Extract the [x, y] coordinate from the center of the cell holding the provided text.  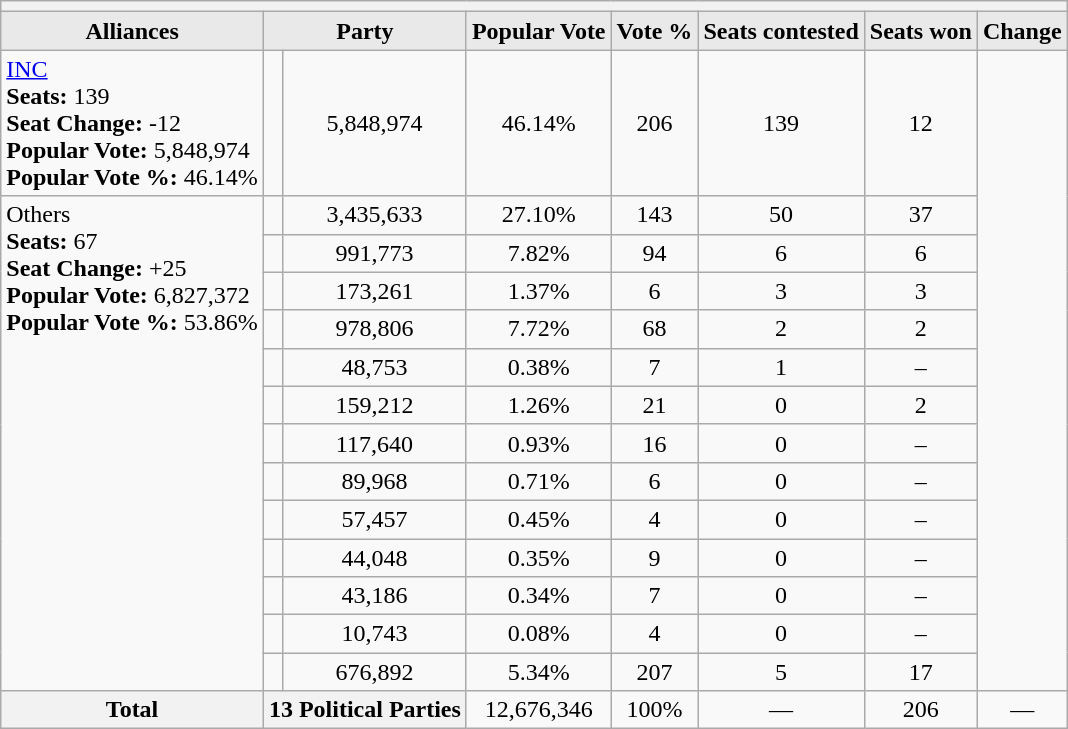
Change [1022, 31]
1.26% [538, 405]
Total [132, 710]
0.34% [538, 596]
159,212 [374, 405]
978,806 [374, 329]
12 [920, 123]
37 [920, 215]
173,261 [374, 291]
10,743 [374, 634]
100% [654, 710]
INCSeats: 139 Seat Change: -12 Popular Vote: 5,848,974Popular Vote %: 46.14% [132, 123]
7.82% [538, 253]
50 [781, 215]
0.45% [538, 519]
21 [654, 405]
OthersSeats: 67 Seat Change: +25Popular Vote: 6,827,372Popular Vote %: 53.86% [132, 444]
207 [654, 672]
94 [654, 253]
5.34% [538, 672]
43,186 [374, 596]
3,435,633 [374, 215]
48,753 [374, 367]
44,048 [374, 557]
5,848,974 [374, 123]
676,892 [374, 672]
1.37% [538, 291]
46.14% [538, 123]
0.93% [538, 443]
Vote % [654, 31]
143 [654, 215]
5 [781, 672]
0.35% [538, 557]
Party [364, 31]
9 [654, 557]
Alliances [132, 31]
13 Political Parties [364, 710]
17 [920, 672]
57,457 [374, 519]
0.38% [538, 367]
139 [781, 123]
117,640 [374, 443]
68 [654, 329]
Seats won [920, 31]
991,773 [374, 253]
Seats contested [781, 31]
16 [654, 443]
12,676,346 [538, 710]
1 [781, 367]
27.10% [538, 215]
0.08% [538, 634]
89,968 [374, 481]
7.72% [538, 329]
Popular Vote [538, 31]
0.71% [538, 481]
